Identify which cell holds the provided text, then report its (x, y) central coordinate. 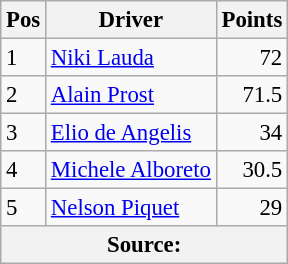
34 (252, 133)
72 (252, 58)
Michele Alboreto (132, 170)
Driver (132, 20)
2 (24, 95)
5 (24, 208)
30.5 (252, 170)
Pos (24, 20)
4 (24, 170)
1 (24, 58)
Niki Lauda (132, 58)
Source: (144, 245)
29 (252, 208)
71.5 (252, 95)
Alain Prost (132, 95)
Points (252, 20)
Elio de Angelis (132, 133)
3 (24, 133)
Nelson Piquet (132, 208)
